Pinpoint the cell where the given text exists, returning its [x, y] midpoint coordinate. 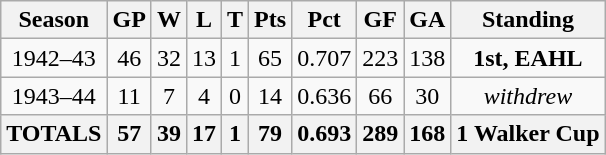
GP [129, 20]
223 [380, 58]
TOTALS [54, 134]
GF [380, 20]
Pct [324, 20]
GA [428, 20]
withdrew [528, 96]
17 [204, 134]
0 [234, 96]
1943–44 [54, 96]
0.693 [324, 134]
Season [54, 20]
13 [204, 58]
289 [380, 134]
14 [270, 96]
168 [428, 134]
138 [428, 58]
1st, EAHL [528, 58]
65 [270, 58]
66 [380, 96]
0.707 [324, 58]
1942–43 [54, 58]
L [204, 20]
W [168, 20]
30 [428, 96]
7 [168, 96]
79 [270, 134]
57 [129, 134]
0.636 [324, 96]
11 [129, 96]
Pts [270, 20]
32 [168, 58]
1 Walker Cup [528, 134]
39 [168, 134]
Standing [528, 20]
T [234, 20]
46 [129, 58]
4 [204, 96]
